Scan for the cell matching the given text and deliver its [x, y] coordinate at center. 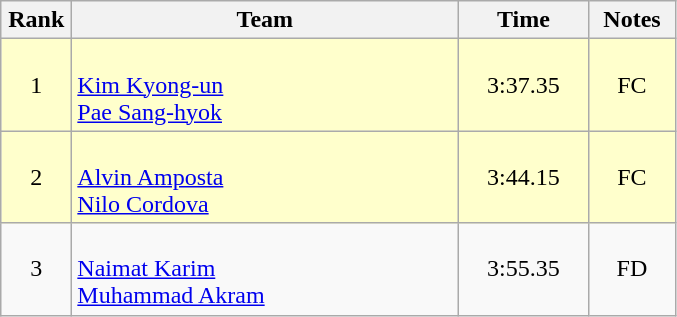
Time [524, 20]
3 [36, 269]
2 [36, 177]
Naimat KarimMuhammad Akram [265, 269]
Rank [36, 20]
Kim Kyong-unPae Sang-hyok [265, 85]
3:44.15 [524, 177]
Team [265, 20]
Alvin AmpostaNilo Cordova [265, 177]
Notes [632, 20]
3:37.35 [524, 85]
3:55.35 [524, 269]
1 [36, 85]
FD [632, 269]
